Scan for the cell matching the given text and deliver its [X, Y] coordinate at center. 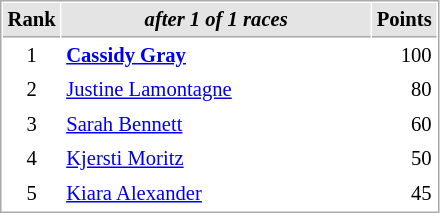
50 [404, 158]
5 [32, 194]
Kjersti Moritz [216, 158]
Rank [32, 20]
4 [32, 158]
45 [404, 194]
80 [404, 90]
60 [404, 124]
Sarah Bennett [216, 124]
3 [32, 124]
2 [32, 90]
Cassidy Gray [216, 56]
Points [404, 20]
Kiara Alexander [216, 194]
1 [32, 56]
Justine Lamontagne [216, 90]
after 1 of 1 races [216, 20]
100 [404, 56]
